Find where the given text appears and provide that cell's center as [X, Y] coordinate. 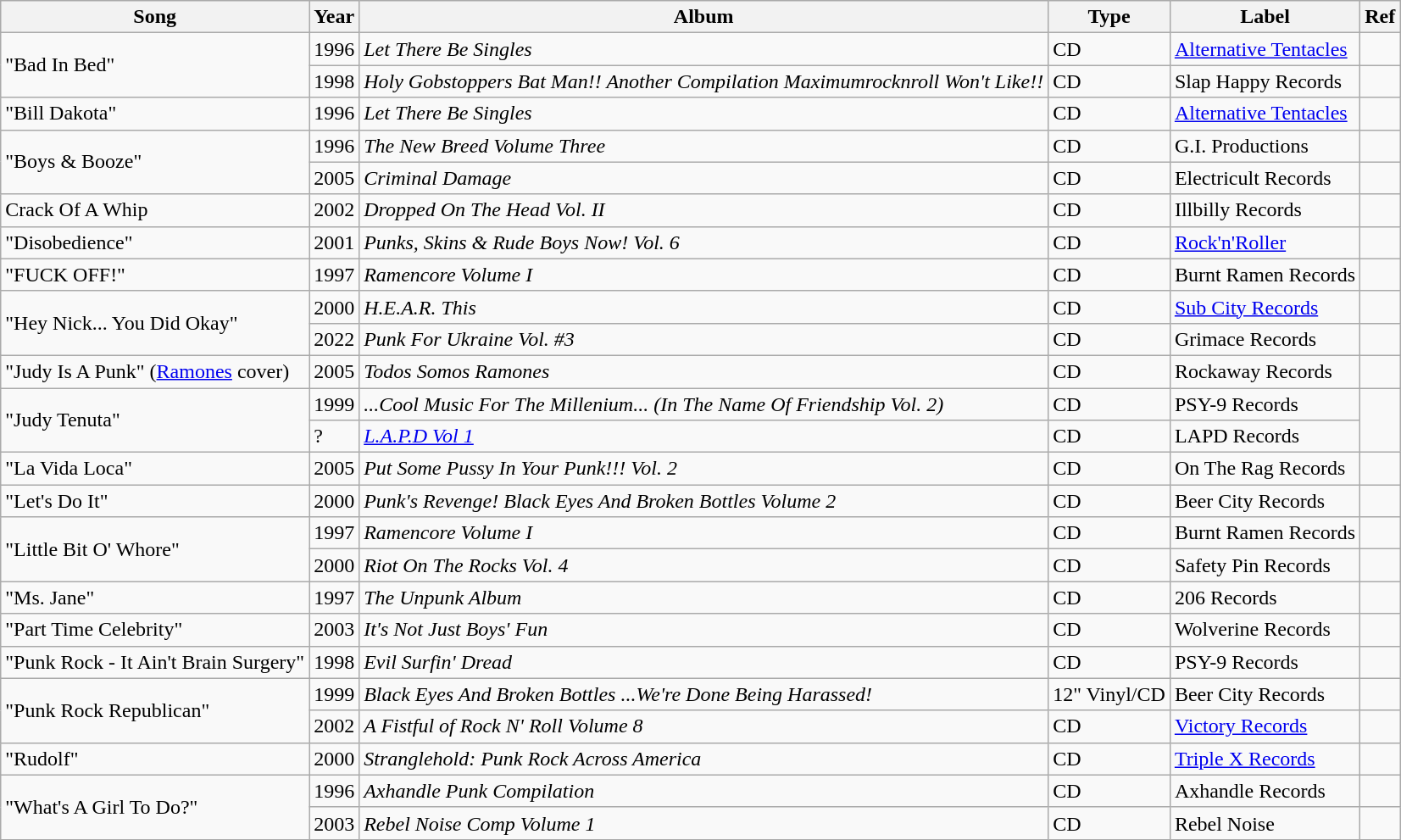
2022 [334, 339]
H.E.A.R. This [703, 307]
Put Some Pussy In Your Punk!!! Vol. 2 [703, 469]
Holy Gobstoppers Bat Man!! Another Compilation Maximumrocknroll Won't Like!! [703, 81]
The New Breed Volume Three [703, 146]
A Fistful of Rock N' Roll Volume 8 [703, 726]
LAPD Records [1265, 437]
"Boys & Booze" [155, 162]
L.A.P.D Vol 1 [703, 437]
Evil Surfin' Dread [703, 662]
Slap Happy Records [1265, 81]
"Part Time Celebrity" [155, 630]
Rock'n'Roller [1265, 242]
"Bad In Bed" [155, 65]
Criminal Damage [703, 178]
Dropped On The Head Vol. II [703, 210]
Safety Pin Records [1265, 565]
Song [155, 17]
Year [334, 17]
Type [1109, 17]
Black Eyes And Broken Bottles ...We're Done Being Harassed! [703, 694]
Victory Records [1265, 726]
"Ms. Jane" [155, 598]
Rockaway Records [1265, 371]
"What's A Girl To Do?" [155, 807]
? [334, 437]
"Disobedience" [155, 242]
"Hey Nick... You Did Okay" [155, 323]
"La Vida Loca" [155, 469]
Stranglehold: Punk Rock Across America [703, 759]
Illbilly Records [1265, 210]
Electricult Records [1265, 178]
Grimace Records [1265, 339]
12" Vinyl/CD [1109, 694]
Axhandle Punk Compilation [703, 791]
Todos Somos Ramones [703, 371]
Sub City Records [1265, 307]
Wolverine Records [1265, 630]
"Bill Dakota" [155, 114]
Rebel Noise Comp Volume 1 [703, 823]
"Little Bit O' Whore" [155, 549]
Punks, Skins & Rude Boys Now! Vol. 6 [703, 242]
Riot On The Rocks Vol. 4 [703, 565]
G.I. Productions [1265, 146]
"Rudolf" [155, 759]
"Punk Rock - It Ain't Brain Surgery" [155, 662]
Crack Of A Whip [155, 210]
Label [1265, 17]
The Unpunk Album [703, 598]
2001 [334, 242]
Punk For Ukraine Vol. #3 [703, 339]
206 Records [1265, 598]
"Judy Tenuta" [155, 420]
Triple X Records [1265, 759]
Axhandle Records [1265, 791]
It's Not Just Boys' Fun [703, 630]
"Let's Do It" [155, 501]
"Judy Is A Punk" (Ramones cover) [155, 371]
"Punk Rock Republican" [155, 710]
Ref [1380, 17]
Punk's Revenge! Black Eyes And Broken Bottles Volume 2 [703, 501]
"FUCK OFF!" [155, 275]
Album [703, 17]
Rebel Noise [1265, 823]
On The Rag Records [1265, 469]
...Cool Music For The Millenium... (In The Name Of Friendship Vol. 2) [703, 404]
